For the text-containing cell, return its midpoint in [x, y] coordinate format. 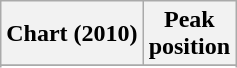
Peakposition [189, 34]
Chart (2010) [72, 34]
